Extract the (x, y) coordinate from the center of the cell holding the provided text.  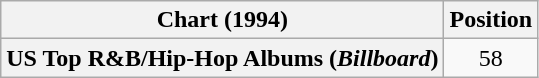
Chart (1994) (222, 20)
58 (491, 58)
US Top R&B/Hip-Hop Albums (Billboard) (222, 58)
Position (491, 20)
